For the text-containing cell, return its midpoint in (x, y) coordinate format. 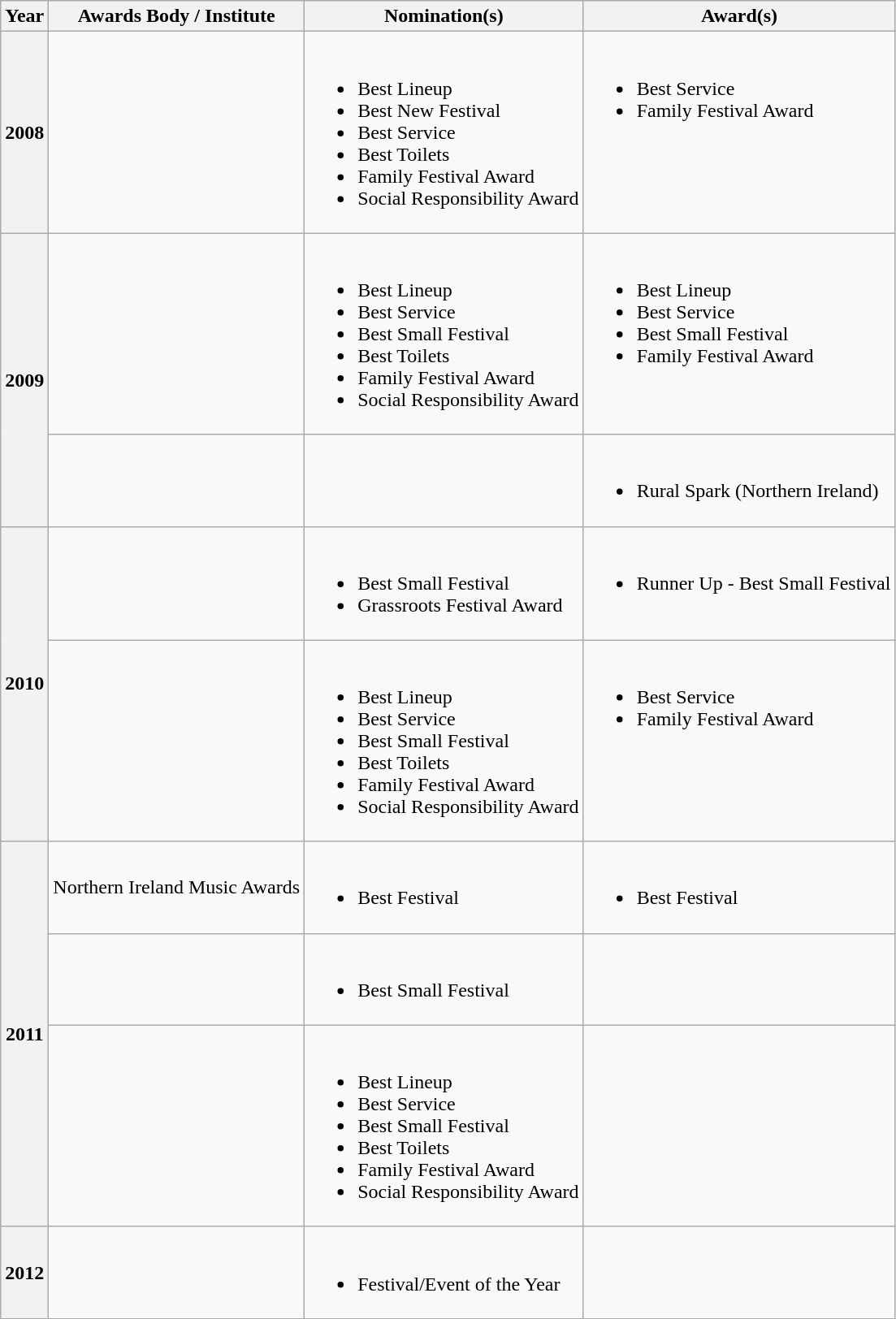
Rural Spark (Northern Ireland) (739, 481)
2009 (24, 380)
Best Small FestivalGrassroots Festival Award (444, 583)
Awards Body / Institute (177, 16)
Nomination(s) (444, 16)
2012 (24, 1272)
Year (24, 16)
Award(s) (739, 16)
Best LineupBest ServiceBest Small FestivalFamily Festival Award (739, 334)
Best Small Festival (444, 980)
Best LineupBest New FestivalBest ServiceBest ToiletsFamily Festival AwardSocial Responsibility Award (444, 132)
2008 (24, 132)
2010 (24, 684)
Runner Up - Best Small Festival (739, 583)
Festival/Event of the Year (444, 1272)
Northern Ireland Music Awards (177, 887)
2011 (24, 1034)
